Find where the given text appears and provide that cell's center as (X, Y) coordinate. 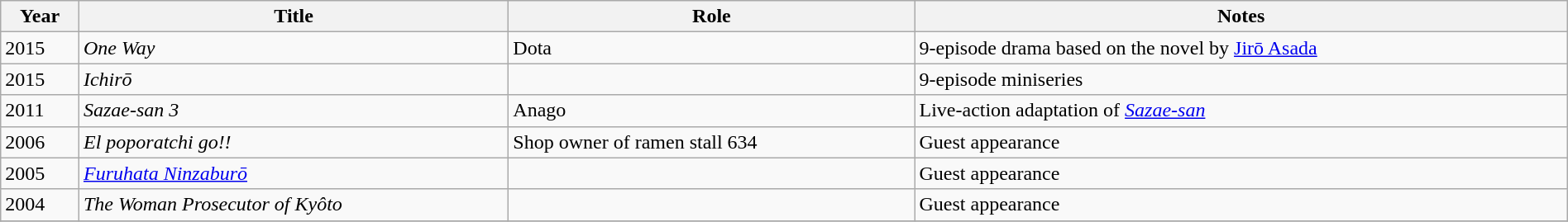
Sazae-san 3 (293, 111)
Live-action adaptation of Sazae-san (1241, 111)
2011 (40, 111)
Year (40, 17)
One Way (293, 48)
2005 (40, 173)
2006 (40, 142)
Role (711, 17)
El poporatchi go!! (293, 142)
Furuhata Ninzaburō (293, 173)
9-episode drama based on the novel by Jirō Asada (1241, 48)
2004 (40, 205)
Anago (711, 111)
Title (293, 17)
Ichirō (293, 79)
9-episode miniseries (1241, 79)
Notes (1241, 17)
Shop owner of ramen stall 634 (711, 142)
Dota (711, 48)
The Woman Prosecutor of Kyôto (293, 205)
